Return the [x, y] coordinate for the center point of the cell that contains the specified text.  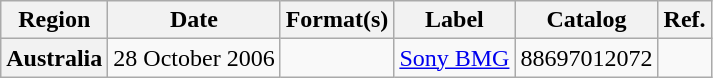
28 October 2006 [194, 58]
Sony BMG [454, 58]
Ref. [684, 20]
Catalog [586, 20]
Region [54, 20]
Date [194, 20]
Format(s) [337, 20]
Australia [54, 58]
Label [454, 20]
88697012072 [586, 58]
